Return the (X, Y) coordinate for the center point of the cell that contains the specified text.  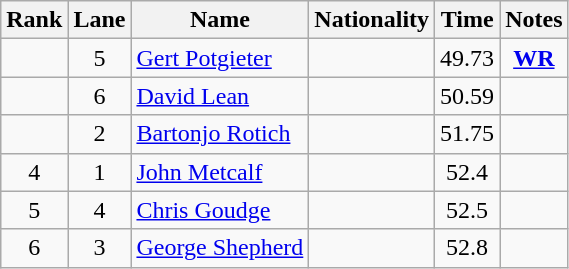
WR (534, 58)
52.8 (468, 248)
Gert Potgieter (220, 58)
Nationality (372, 20)
Chris Goudge (220, 210)
50.59 (468, 96)
John Metcalf (220, 172)
3 (100, 248)
Bartonjo Rotich (220, 134)
52.4 (468, 172)
2 (100, 134)
Time (468, 20)
George Shepherd (220, 248)
Notes (534, 20)
51.75 (468, 134)
49.73 (468, 58)
Name (220, 20)
52.5 (468, 210)
David Lean (220, 96)
1 (100, 172)
Lane (100, 20)
Rank (34, 20)
